Return the (x, y) coordinate for the center point of the cell that contains the specified text.  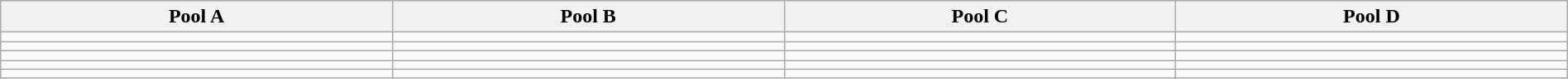
Pool B (588, 17)
Pool A (197, 17)
Pool C (980, 17)
Pool D (1372, 17)
